Extract the [x, y] coordinate from the center of the cell holding the provided text.  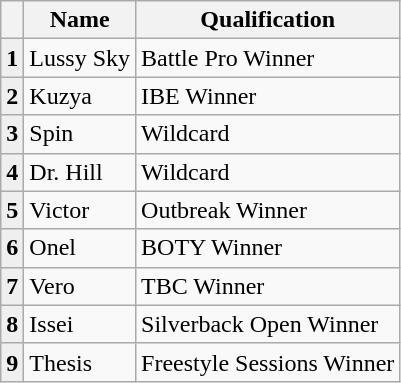
6 [12, 248]
7 [12, 286]
Onel [80, 248]
Outbreak Winner [268, 210]
5 [12, 210]
Dr. Hill [80, 172]
Qualification [268, 20]
Issei [80, 324]
4 [12, 172]
BOTY Winner [268, 248]
1 [12, 58]
Freestyle Sessions Winner [268, 362]
Battle Pro Winner [268, 58]
Vero [80, 286]
Name [80, 20]
3 [12, 134]
IBE Winner [268, 96]
Victor [80, 210]
Spin [80, 134]
8 [12, 324]
Thesis [80, 362]
2 [12, 96]
TBC Winner [268, 286]
Kuzya [80, 96]
Silverback Open Winner [268, 324]
Lussy Sky [80, 58]
9 [12, 362]
